Identify which cell holds the provided text, then report its (X, Y) central coordinate. 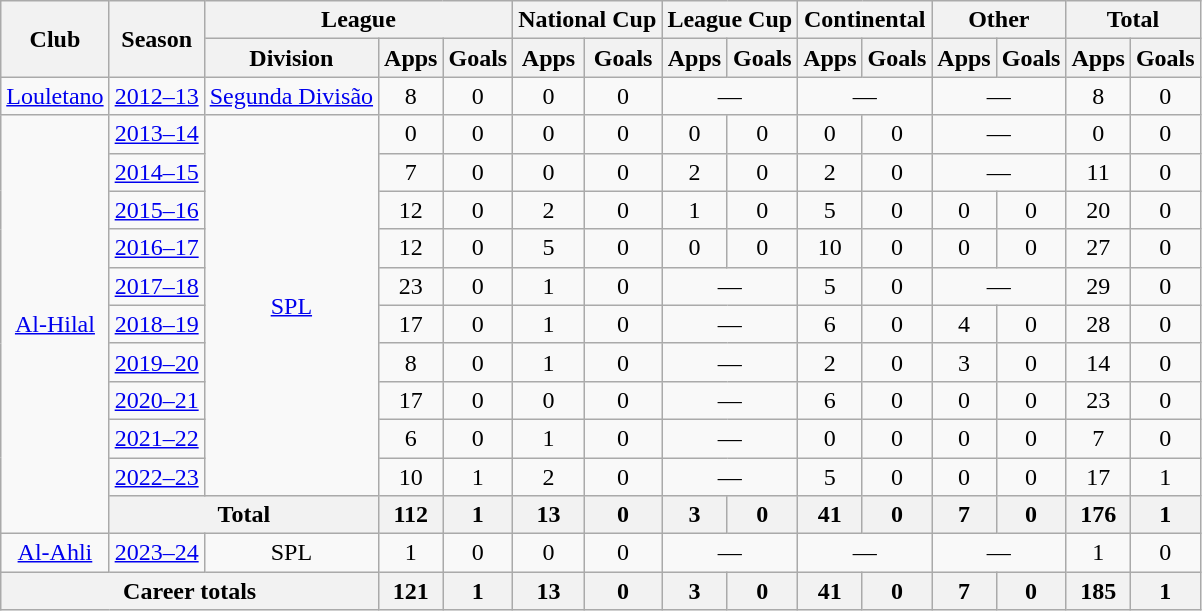
Career totals (190, 591)
Louletano (55, 96)
Club (55, 39)
Continental (865, 20)
4 (964, 324)
Al-Ahli (55, 553)
League (358, 20)
2021–22 (156, 438)
2016–17 (156, 248)
2017–18 (156, 286)
Al-Hilal (55, 324)
27 (1098, 248)
2012–13 (156, 96)
2014–15 (156, 172)
11 (1098, 172)
20 (1098, 210)
185 (1098, 591)
2023–24 (156, 553)
Division (291, 58)
2019–20 (156, 362)
121 (411, 591)
National Cup (588, 20)
Other (999, 20)
176 (1098, 515)
28 (1098, 324)
Segunda Divisão (291, 96)
League Cup (730, 20)
2022–23 (156, 477)
2018–19 (156, 324)
14 (1098, 362)
2015–16 (156, 210)
2020–21 (156, 400)
Season (156, 39)
29 (1098, 286)
2013–14 (156, 134)
112 (411, 515)
